Determine the [x, y] coordinate at the center of the cell enclosing the given text.  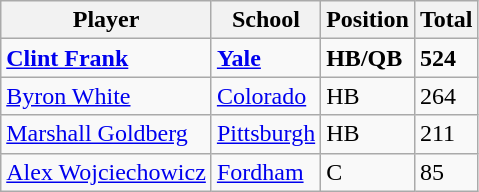
Player [106, 20]
211 [446, 134]
Clint Frank [106, 58]
524 [446, 58]
264 [446, 96]
Pittsburgh [266, 134]
Alex Wojciechowicz [106, 172]
Yale [266, 58]
C [368, 172]
85 [446, 172]
Total [446, 20]
Marshall Goldberg [106, 134]
Fordham [266, 172]
School [266, 20]
Position [368, 20]
Colorado [266, 96]
Byron White [106, 96]
HB/QB [368, 58]
